Return [x, y] of the center of cell containing provided text 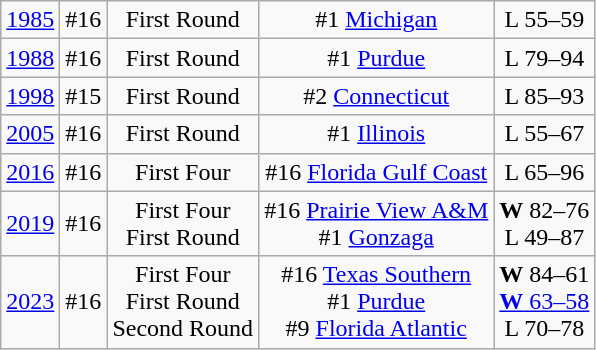
First Four [183, 172]
1998 [30, 96]
#1 Michigan [376, 20]
2005 [30, 134]
W 82–76 L 49–87 [544, 224]
#16 Prairie View A&M #1 Gonzaga [376, 224]
#15 [84, 96]
1988 [30, 58]
#16 Texas Southern #1 Purdue#9 Florida Atlantic [376, 302]
L 55–67 [544, 134]
#1 Illinois [376, 134]
1985 [30, 20]
2019 [30, 224]
L 65–96 [544, 172]
L 85–93 [544, 96]
L 55–59 [544, 20]
#2 Connecticut [376, 96]
#16 Florida Gulf Coast [376, 172]
2016 [30, 172]
L 79–94 [544, 58]
First FourFirst RoundSecond Round [183, 302]
First FourFirst Round [183, 224]
W 84–61 W 63–58 L 70–78 [544, 302]
#1 Purdue [376, 58]
2023 [30, 302]
